Return [X, Y] of the center of cell containing provided text 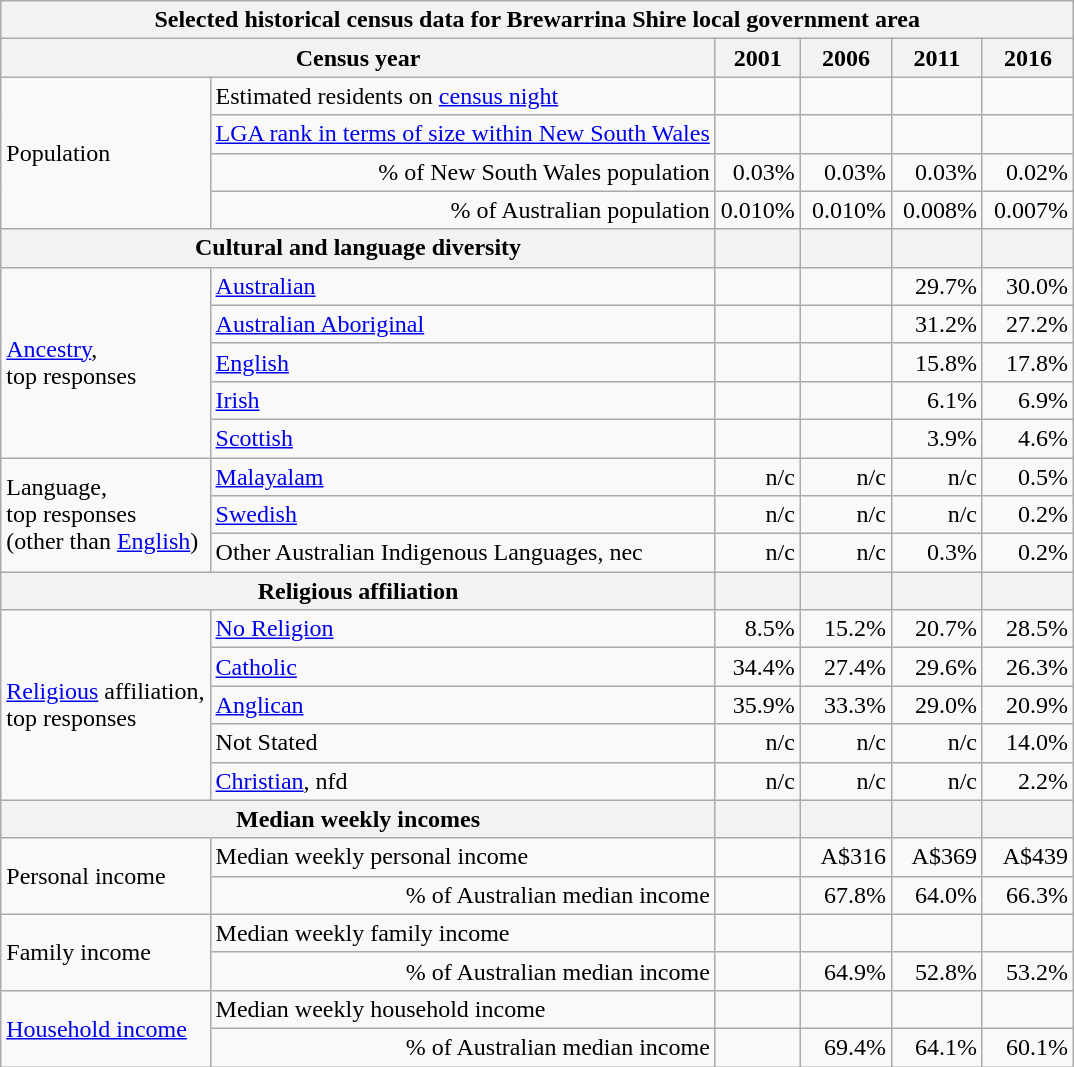
Estimated residents on census night [462, 96]
A$316 [846, 857]
52.8% [936, 971]
0.5% [1028, 477]
31.2% [936, 324]
Scottish [462, 438]
14.0% [1028, 743]
8.5% [758, 629]
No Religion [462, 629]
Household income [106, 1028]
Australian [462, 286]
2011 [936, 58]
Median weekly household income [462, 1009]
2001 [758, 58]
Census year [358, 58]
Cultural and language diversity [358, 248]
53.2% [1028, 971]
0.3% [936, 553]
Median weekly family income [462, 933]
60.1% [1028, 1047]
33.3% [846, 705]
% of New South Wales population [462, 172]
A$439 [1028, 857]
Median weekly incomes [358, 819]
Swedish [462, 515]
LGA rank in terms of size within New South Wales [462, 134]
Ancestry,top responses [106, 362]
A$369 [936, 857]
Median weekly personal income [462, 857]
Language,top responses(other than English) [106, 515]
Religious affiliation [358, 591]
30.0% [1028, 286]
64.0% [936, 895]
35.9% [758, 705]
29.6% [936, 667]
67.8% [846, 895]
15.2% [846, 629]
Religious affiliation,top responses [106, 705]
2016 [1028, 58]
Personal income [106, 876]
Selected historical census data for Brewarrina Shire local government area [538, 20]
0.02% [1028, 172]
English [462, 362]
34.4% [758, 667]
26.3% [1028, 667]
0.008% [936, 210]
6.1% [936, 400]
28.5% [1028, 629]
27.4% [846, 667]
15.8% [936, 362]
Anglican [462, 705]
20.9% [1028, 705]
2006 [846, 58]
29.0% [936, 705]
Catholic [462, 667]
64.1% [936, 1047]
2.2% [1028, 781]
0.007% [1028, 210]
Christian, nfd [462, 781]
Australian Aboriginal [462, 324]
27.2% [1028, 324]
% of Australian population [462, 210]
Malayalam [462, 477]
66.3% [1028, 895]
20.7% [936, 629]
Family income [106, 952]
Irish [462, 400]
29.7% [936, 286]
Other Australian Indigenous Languages, nec [462, 553]
17.8% [1028, 362]
Population [106, 153]
6.9% [1028, 400]
3.9% [936, 438]
Not Stated [462, 743]
69.4% [846, 1047]
4.6% [1028, 438]
64.9% [846, 971]
